Return the (X, Y) coordinate for the center point of the cell that contains the specified text.  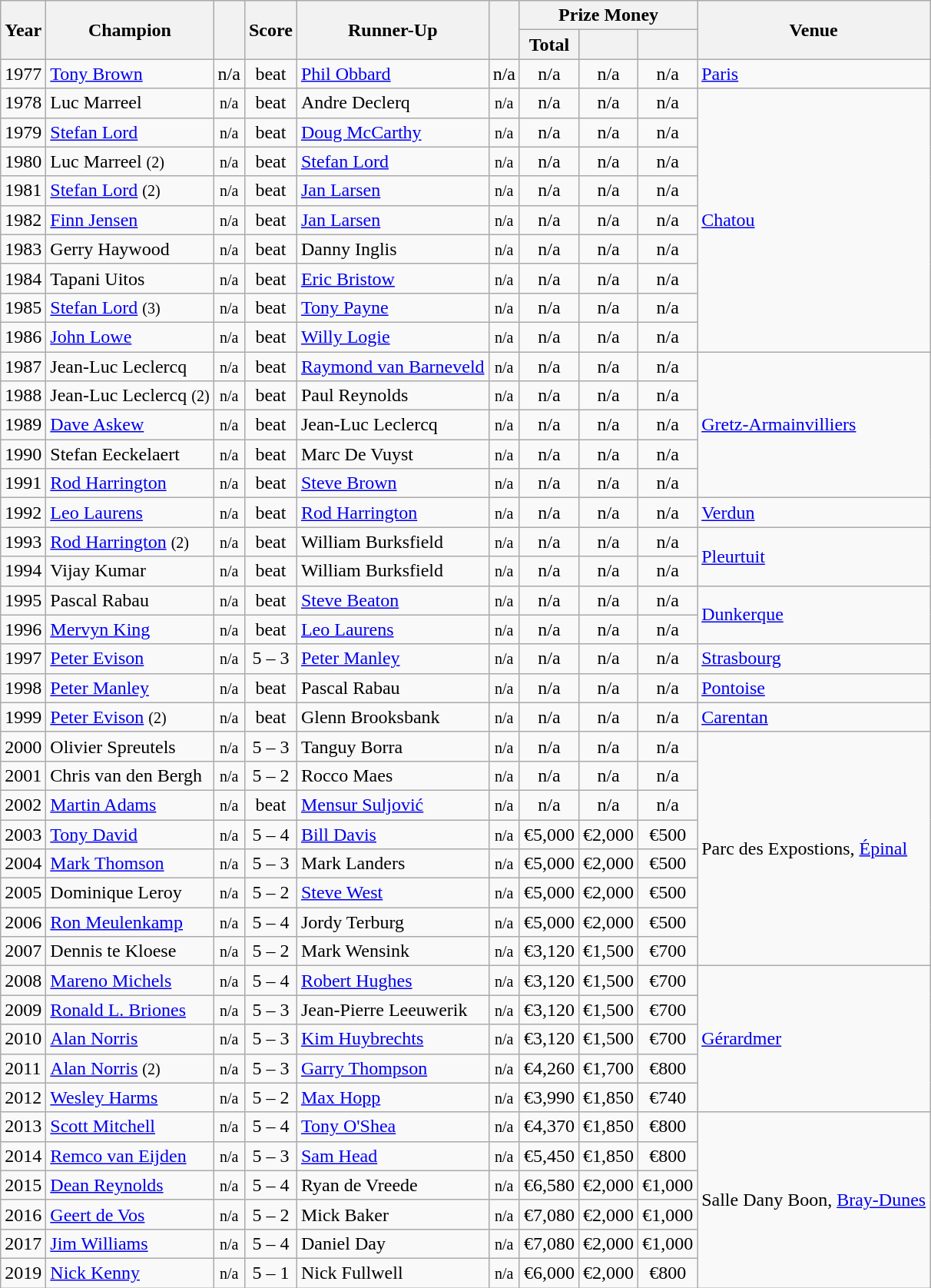
Luc Marreel (2) (130, 161)
Max Hopp (393, 1097)
Martin Adams (130, 805)
Peter Evison (2) (130, 717)
1997 (23, 659)
1992 (23, 513)
Score (270, 30)
Eric Bristow (393, 278)
2006 (23, 922)
1999 (23, 717)
1979 (23, 132)
2017 (23, 1243)
1982 (23, 220)
1984 (23, 278)
2003 (23, 834)
Glenn Brooksbank (393, 717)
1990 (23, 454)
Pontoise (814, 688)
Willy Logie (393, 337)
2005 (23, 893)
Tanguy Borra (393, 746)
Remco van Eijden (130, 1156)
Alan Norris (2) (130, 1068)
1988 (23, 396)
Doug McCarthy (393, 132)
1986 (23, 337)
2014 (23, 1156)
Stefan Lord (3) (130, 307)
Garry Thompson (393, 1068)
Andre Declerq (393, 103)
Geert de Vos (130, 1214)
1994 (23, 571)
€1,700 (608, 1068)
Paul Reynolds (393, 396)
Tony Brown (130, 74)
Runner-Up (393, 30)
Steve West (393, 893)
Salle Dany Boon, Bray-Dunes (814, 1200)
1995 (23, 600)
Dunkerque (814, 615)
Total (548, 45)
Venue (814, 30)
Tapani Uitos (130, 278)
2010 (23, 1039)
2009 (23, 1010)
2002 (23, 805)
1987 (23, 367)
Mervyn King (130, 629)
2000 (23, 746)
1983 (23, 249)
Danny Inglis (393, 249)
Wesley Harms (130, 1097)
Ronald L. Briones (130, 1010)
Jean-Luc Leclercq (2) (130, 396)
Raymond van Barneveld (393, 367)
Dominique Leroy (130, 893)
€6,000 (548, 1273)
Champion (130, 30)
Gerry Haywood (130, 249)
Mick Baker (393, 1214)
Carentan (814, 717)
1989 (23, 425)
1998 (23, 688)
€6,580 (548, 1185)
Mark Landers (393, 864)
€740 (668, 1097)
Dean Reynolds (130, 1185)
Verdun (814, 513)
Sam Head (393, 1156)
Nick Fullwell (393, 1273)
Pleurtuit (814, 556)
Ron Meulenkamp (130, 922)
5 – 1 (270, 1273)
Olivier Spreutels (130, 746)
Tony Payne (393, 307)
Scott Mitchell (130, 1127)
Mark Wensink (393, 951)
Dave Askew (130, 425)
Gretz-Armainvilliers (814, 425)
Year (23, 30)
Stefan Lord (2) (130, 191)
Jean-Pierre Leeuwerik (393, 1010)
Parc des Expostions, Épinal (814, 848)
Kim Huybrechts (393, 1039)
Dennis te Kloese (130, 951)
John Lowe (130, 337)
Daniel Day (393, 1243)
Marc De Vuyst (393, 454)
Stefan Eeckelaert (130, 454)
€4,260 (548, 1068)
Robert Hughes (393, 981)
1978 (23, 103)
1980 (23, 161)
Peter Evison (130, 659)
Mareno Michels (130, 981)
Tony David (130, 834)
Vijay Kumar (130, 571)
Nick Kenny (130, 1273)
Paris (814, 74)
Mensur Suljović (393, 805)
€4,370 (548, 1127)
Gérardmer (814, 1039)
Finn Jensen (130, 220)
Prize Money (608, 15)
2011 (23, 1068)
1991 (23, 483)
Steve Beaton (393, 600)
Steve Brown (393, 483)
2019 (23, 1273)
1985 (23, 307)
Chatou (814, 220)
€5,450 (548, 1156)
Ryan de Vreede (393, 1185)
€3,990 (548, 1097)
Chris van den Bergh (130, 775)
1993 (23, 542)
2012 (23, 1097)
1996 (23, 629)
1981 (23, 191)
Phil Obbard (393, 74)
2004 (23, 864)
Tony O'Shea (393, 1127)
2001 (23, 775)
Jordy Terburg (393, 922)
1977 (23, 74)
Alan Norris (130, 1039)
Luc Marreel (130, 103)
Rocco Maes (393, 775)
Jim Williams (130, 1243)
Bill Davis (393, 834)
2007 (23, 951)
Strasbourg (814, 659)
2016 (23, 1214)
Rod Harrington (2) (130, 542)
2015 (23, 1185)
Mark Thomson (130, 864)
2008 (23, 981)
2013 (23, 1127)
